Return the [X, Y] coordinate for the center point of the cell that contains the specified text.  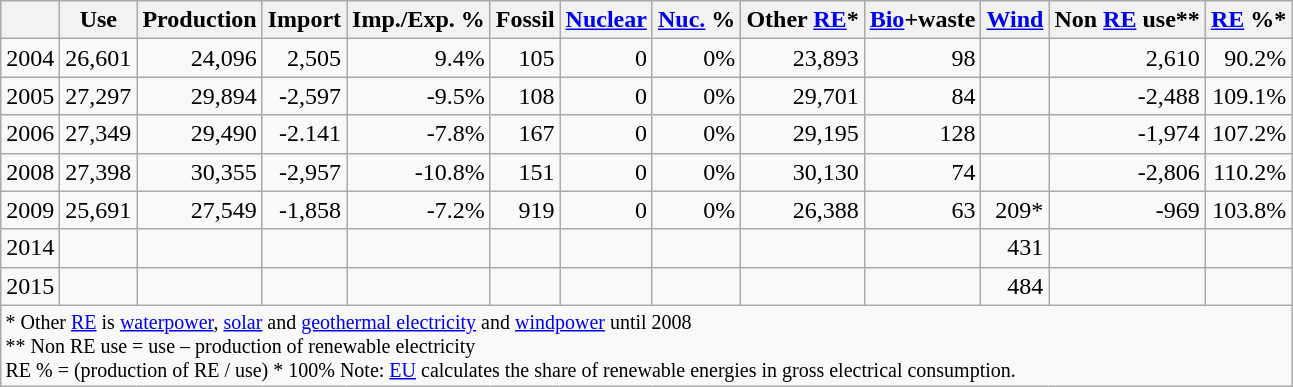
2004 [30, 58]
-10.8% [419, 172]
-2,957 [304, 172]
2014 [30, 248]
-7.8% [419, 134]
Bio+waste [922, 20]
2009 [30, 210]
209* [1015, 210]
Non RE use** [1127, 20]
-9.5% [419, 96]
-1,858 [304, 210]
Import [304, 20]
27,398 [98, 172]
-2,597 [304, 96]
-969 [1127, 210]
23,893 [802, 58]
26,388 [802, 210]
Production [200, 20]
103.8% [1248, 210]
27,349 [98, 134]
128 [922, 134]
2015 [30, 286]
105 [525, 58]
9.4% [419, 58]
-2.141 [304, 134]
2006 [30, 134]
90.2% [1248, 58]
484 [1015, 286]
Imp./Exp. % [419, 20]
63 [922, 210]
2,610 [1127, 58]
25,691 [98, 210]
2,505 [304, 58]
Fossil [525, 20]
107.2% [1248, 134]
29,894 [200, 96]
98 [922, 58]
Nuclear [606, 20]
-2,488 [1127, 96]
RE %* [1248, 20]
431 [1015, 248]
Use [98, 20]
27,549 [200, 210]
29,490 [200, 134]
29,195 [802, 134]
26,601 [98, 58]
-1,974 [1127, 134]
-7.2% [419, 210]
110.2% [1248, 172]
2008 [30, 172]
74 [922, 172]
Nuc. % [696, 20]
30,355 [200, 172]
167 [525, 134]
24,096 [200, 58]
Other RE* [802, 20]
108 [525, 96]
2005 [30, 96]
27,297 [98, 96]
30,130 [802, 172]
Wind [1015, 20]
84 [922, 96]
109.1% [1248, 96]
151 [525, 172]
29,701 [802, 96]
919 [525, 210]
-2,806 [1127, 172]
